Search for the cell housing the specified text and yield its [X, Y] center coordinate. 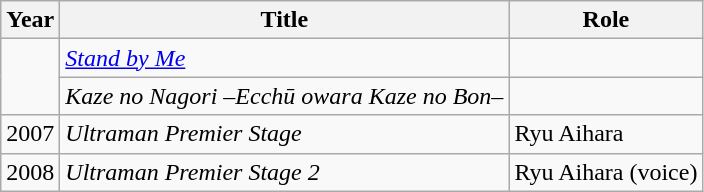
2007 [30, 134]
Ultraman Premier Stage 2 [284, 172]
2008 [30, 172]
Year [30, 20]
Ryu Aihara (voice) [606, 172]
Ultraman Premier Stage [284, 134]
Kaze no Nagori –Ecchū owara Kaze no Bon– [284, 96]
Stand by Me [284, 58]
Ryu Aihara [606, 134]
Title [284, 20]
Role [606, 20]
